From the cell containing the given text, extract its center point as (x, y) coordinate. 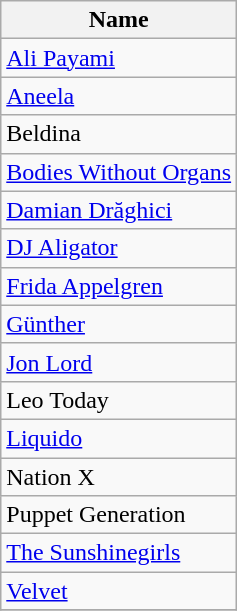
Beldina (119, 134)
Aneela (119, 96)
Ali Payami (119, 58)
DJ Aligator (119, 248)
Bodies Without Organs (119, 172)
The Sunshinegirls (119, 553)
Jon Lord (119, 362)
Puppet Generation (119, 515)
Frida Appelgren (119, 286)
Velvet (119, 591)
Name (119, 20)
Leo Today (119, 400)
Liquido (119, 438)
Günther (119, 324)
Damian Drăghici (119, 210)
Nation X (119, 477)
